Search for the cell housing the specified text and yield its (x, y) center coordinate. 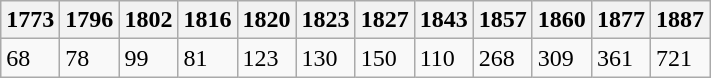
309 (562, 58)
68 (30, 58)
1887 (680, 20)
110 (444, 58)
1802 (148, 20)
130 (326, 58)
1843 (444, 20)
1796 (90, 20)
150 (384, 58)
78 (90, 58)
99 (148, 58)
1773 (30, 20)
81 (208, 58)
361 (620, 58)
1857 (502, 20)
1816 (208, 20)
268 (502, 58)
123 (266, 58)
1860 (562, 20)
721 (680, 58)
1877 (620, 20)
1823 (326, 20)
1827 (384, 20)
1820 (266, 20)
